Pinpoint the cell where the given text exists, returning its [X, Y] midpoint coordinate. 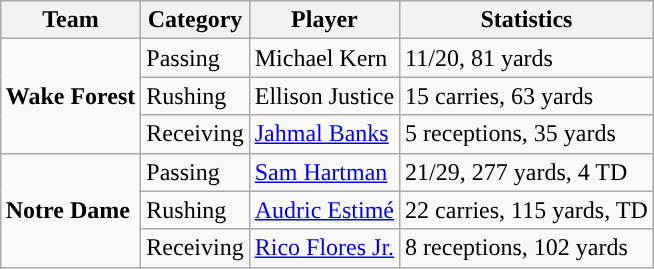
Jahmal Banks [324, 134]
Rico Flores Jr. [324, 248]
21/29, 277 yards, 4 TD [527, 172]
Team [70, 20]
Sam Hartman [324, 172]
Michael Kern [324, 58]
Ellison Justice [324, 96]
22 carries, 115 yards, TD [527, 210]
11/20, 81 yards [527, 58]
Notre Dame [70, 210]
Category [195, 20]
Player [324, 20]
5 receptions, 35 yards [527, 134]
Wake Forest [70, 96]
Audric Estimé [324, 210]
Statistics [527, 20]
8 receptions, 102 yards [527, 248]
15 carries, 63 yards [527, 96]
